Pinpoint the cell where the given text exists, returning its (x, y) midpoint coordinate. 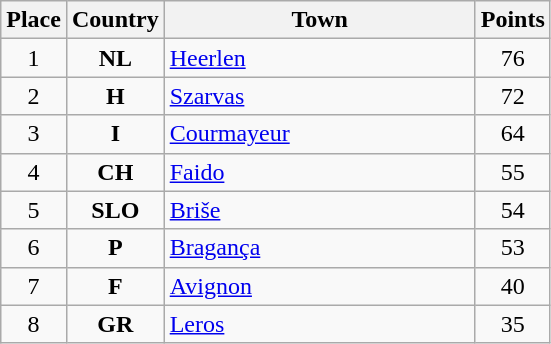
GR (115, 324)
72 (512, 96)
8 (34, 324)
35 (512, 324)
Leros (320, 324)
SLO (115, 210)
NL (115, 58)
Bragança (320, 248)
Town (320, 20)
1 (34, 58)
CH (115, 172)
F (115, 286)
2 (34, 96)
5 (34, 210)
Place (34, 20)
Courmayeur (320, 134)
Points (512, 20)
Szarvas (320, 96)
55 (512, 172)
76 (512, 58)
7 (34, 286)
Faido (320, 172)
Country (115, 20)
6 (34, 248)
4 (34, 172)
Briše (320, 210)
40 (512, 286)
64 (512, 134)
53 (512, 248)
Avignon (320, 286)
Heerlen (320, 58)
3 (34, 134)
54 (512, 210)
P (115, 248)
I (115, 134)
H (115, 96)
